Determine the [X, Y] coordinate at the center of the cell enclosing the given text.  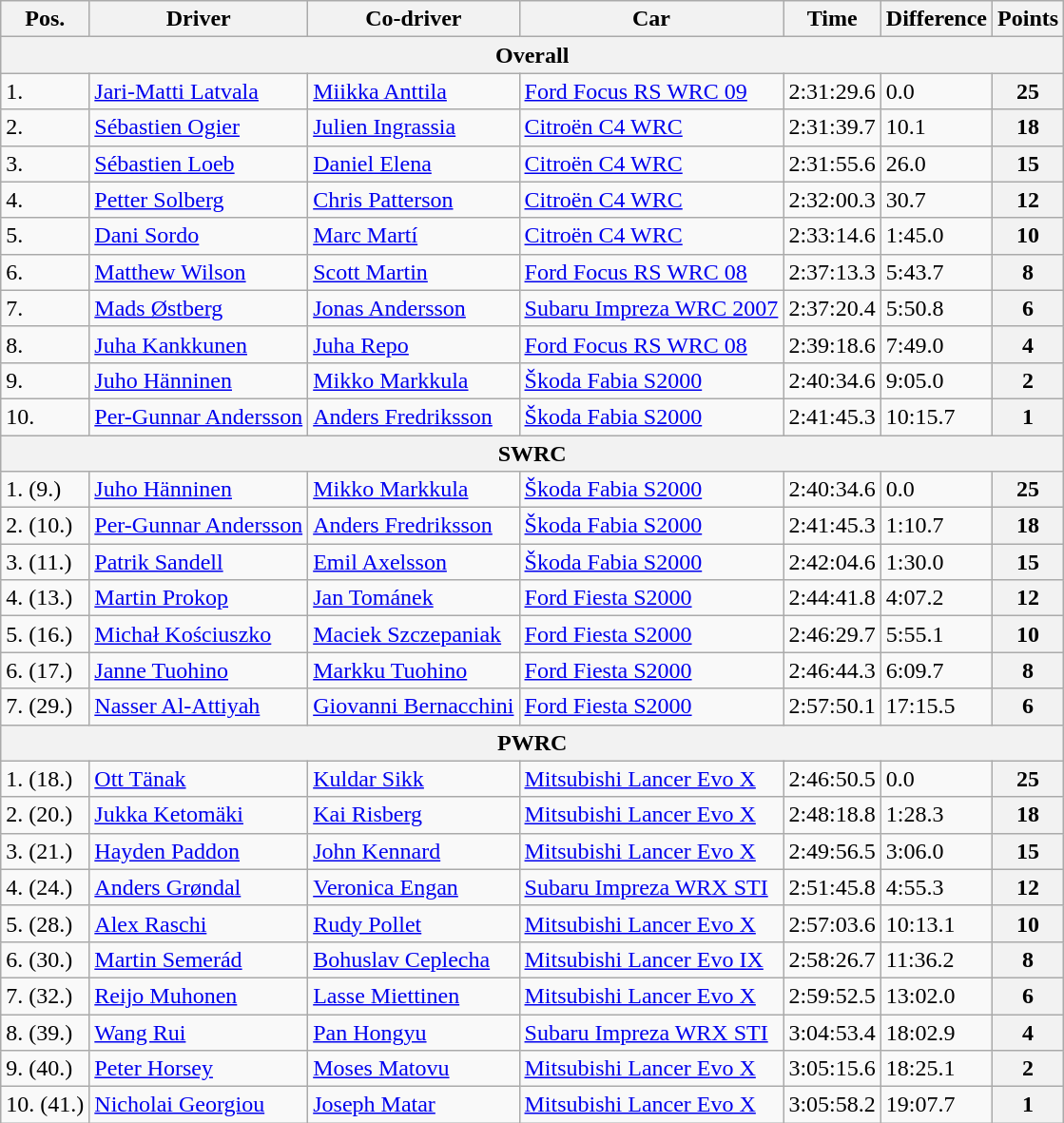
2:46:44.3 [832, 670]
Veronica Engan [414, 887]
6. [46, 272]
1:30.0 [936, 562]
Maciek Szczepaniak [414, 634]
Pan Hongyu [414, 1032]
Hayden Paddon [199, 851]
3. [46, 164]
11:36.2 [936, 959]
Martin Prokop [199, 598]
Subaru Impreza WRC 2007 [651, 308]
Martin Semerád [199, 959]
4:07.2 [936, 598]
Juha Kankkunen [199, 344]
1. [46, 91]
1. (9.) [46, 490]
PWRC [532, 743]
1. (18.) [46, 779]
Chris Patterson [414, 200]
Peter Horsey [199, 1069]
Patrik Sandell [199, 562]
2:46:29.7 [832, 634]
Time [832, 19]
2:37:20.4 [832, 308]
2. (20.) [46, 815]
John Kennard [414, 851]
2:51:45.8 [832, 887]
3:04:53.4 [832, 1032]
5:50.8 [936, 308]
Rudy Pollet [414, 923]
4. (13.) [46, 598]
6. (17.) [46, 670]
2:57:50.1 [832, 707]
1:10.7 [936, 526]
10.1 [936, 127]
8. (39.) [46, 1032]
7:49.0 [936, 344]
3. (11.) [46, 562]
1:28.3 [936, 815]
Wang Rui [199, 1032]
5. (28.) [46, 923]
7. [46, 308]
10:15.7 [936, 416]
Petter Solberg [199, 200]
8. [46, 344]
2:31:55.6 [832, 164]
6. (30.) [46, 959]
Reijo Muhonen [199, 996]
6:09.7 [936, 670]
Alex Raschi [199, 923]
2. (10.) [46, 526]
Miikka Anttila [414, 91]
5:43.7 [936, 272]
19:07.7 [936, 1105]
4:55.3 [936, 887]
SWRC [532, 454]
Kai Risberg [414, 815]
Difference [936, 19]
Co-driver [414, 19]
7. (29.) [46, 707]
2:39:18.6 [832, 344]
Mitsubishi Lancer Evo IX [651, 959]
Marc Martí [414, 236]
Lasse Miettinen [414, 996]
Sébastien Loeb [199, 164]
Dani Sordo [199, 236]
13:02.0 [936, 996]
2:42:04.6 [832, 562]
2:32:00.3 [832, 200]
2:58:26.7 [832, 959]
Juha Repo [414, 344]
Mads Østberg [199, 308]
7. (32.) [46, 996]
Janne Tuohino [199, 670]
Pos. [46, 19]
Ford Focus RS WRC 09 [651, 91]
4. (24.) [46, 887]
2:49:56.5 [832, 851]
Kuldar Sikk [414, 779]
Driver [199, 19]
Giovanni Bernacchini [414, 707]
Overall [532, 55]
2:44:41.8 [832, 598]
2:48:18.8 [832, 815]
9:05.0 [936, 380]
Car [651, 19]
2:31:39.7 [832, 127]
Jan Tománek [414, 598]
Anders Grøndal [199, 887]
Sébastien Ogier [199, 127]
Joseph Matar [414, 1105]
1:45.0 [936, 236]
2. [46, 127]
Jari-Matti Latvala [199, 91]
3. (21.) [46, 851]
2:46:50.5 [832, 779]
10. (41.) [46, 1105]
3:05:15.6 [832, 1069]
Jukka Ketomäki [199, 815]
Nicholai Georgiou [199, 1105]
Scott Martin [414, 272]
Ott Tänak [199, 779]
Points [1029, 19]
Matthew Wilson [199, 272]
5. (16.) [46, 634]
Bohuslav Ceplecha [414, 959]
Michał Kościuszko [199, 634]
4. [46, 200]
2:33:14.6 [832, 236]
5:55.1 [936, 634]
9. [46, 380]
Jonas Andersson [414, 308]
Markku Tuohino [414, 670]
9. (40.) [46, 1069]
3:06.0 [936, 851]
18:25.1 [936, 1069]
Nasser Al-Attiyah [199, 707]
17:15.5 [936, 707]
Daniel Elena [414, 164]
30.7 [936, 200]
Emil Axelsson [414, 562]
2:57:03.6 [832, 923]
Julien Ingrassia [414, 127]
26.0 [936, 164]
10. [46, 416]
18:02.9 [936, 1032]
5. [46, 236]
2:37:13.3 [832, 272]
10:13.1 [936, 923]
2:31:29.6 [832, 91]
Moses Matovu [414, 1069]
2:59:52.5 [832, 996]
3:05:58.2 [832, 1105]
